Return [X, Y] of the center of cell containing provided text 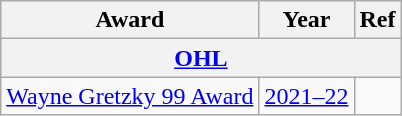
Wayne Gretzky 99 Award [130, 96]
OHL [201, 58]
Ref [378, 20]
2021–22 [306, 96]
Year [306, 20]
Award [130, 20]
